Return (X, Y) of the center of cell containing provided text 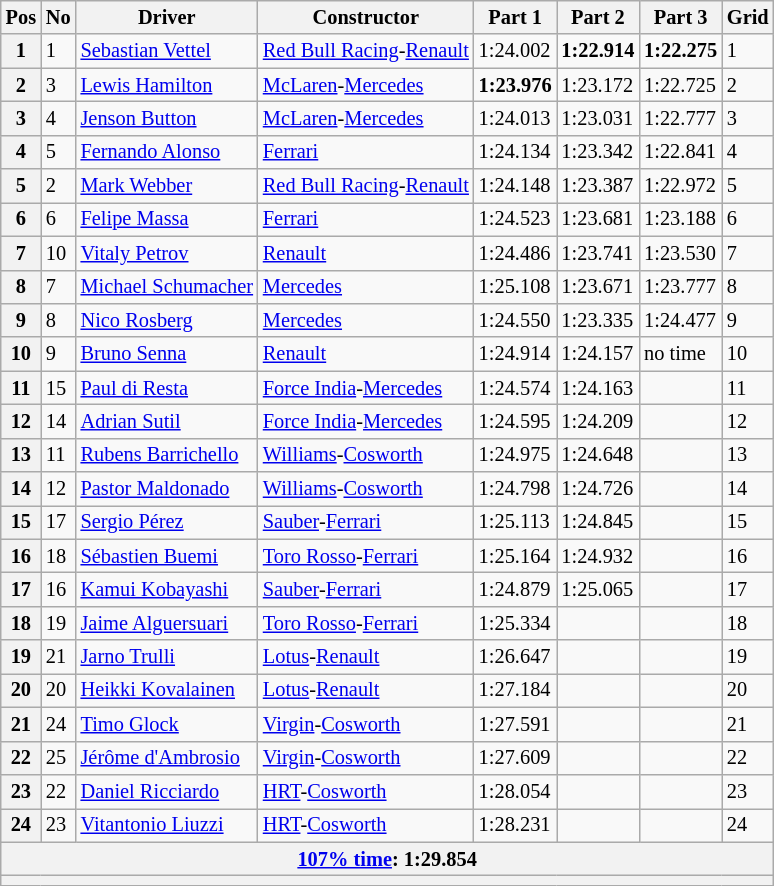
Heikki Kovalainen (167, 690)
Pastor Maldonado (167, 489)
1:23.530 (680, 253)
Bruno Senna (167, 354)
Fernando Alonso (167, 152)
1:24.975 (516, 455)
1:24.209 (598, 421)
1:24.148 (516, 186)
1:24.914 (516, 354)
1:22.841 (680, 152)
Pos (21, 17)
1:24.163 (598, 388)
Jarno Trulli (167, 657)
no time (680, 354)
Mark Webber (167, 186)
Grid (748, 17)
Vitantonio Liuzzi (167, 825)
1:24.477 (680, 320)
1:23.387 (598, 186)
Paul di Resta (167, 388)
1:25.113 (516, 522)
1:25.164 (516, 556)
Jenson Button (167, 118)
1:28.231 (516, 825)
1:24.574 (516, 388)
1:23.976 (516, 85)
Driver (167, 17)
Jérôme d'Ambrosio (167, 758)
1:24.879 (516, 589)
1:24.523 (516, 219)
1:24.013 (516, 118)
Lewis Hamilton (167, 85)
Daniel Ricciardo (167, 791)
1:24.486 (516, 253)
1:25.108 (516, 287)
Timo Glock (167, 724)
107% time: 1:29.854 (388, 859)
1:22.725 (680, 85)
1:25.065 (598, 589)
1:23.172 (598, 85)
Rubens Barrichello (167, 455)
1:22.914 (598, 51)
1:24.932 (598, 556)
1:23.342 (598, 152)
1:22.275 (680, 51)
Sebastian Vettel (167, 51)
1:24.595 (516, 421)
1:23.681 (598, 219)
Vitaly Petrov (167, 253)
Part 2 (598, 17)
No (58, 17)
Sébastien Buemi (167, 556)
1:23.335 (598, 320)
Constructor (366, 17)
1:23.777 (680, 287)
1:24.726 (598, 489)
1:25.334 (516, 623)
1:27.609 (516, 758)
1:23.031 (598, 118)
Part 3 (680, 17)
1:23.671 (598, 287)
1:24.550 (516, 320)
1:24.002 (516, 51)
1:24.798 (516, 489)
1:27.184 (516, 690)
1:24.648 (598, 455)
Sergio Pérez (167, 522)
1:23.741 (598, 253)
25 (58, 758)
1:24.157 (598, 354)
1:28.054 (516, 791)
1:24.845 (598, 522)
1:23.188 (680, 219)
1:24.134 (516, 152)
Part 1 (516, 17)
Felipe Massa (167, 219)
Nico Rosberg (167, 320)
1:22.972 (680, 186)
Michael Schumacher (167, 287)
1:26.647 (516, 657)
1:22.777 (680, 118)
1:27.591 (516, 724)
Kamui Kobayashi (167, 589)
Jaime Alguersuari (167, 623)
Adrian Sutil (167, 421)
